Provide the [x, y] coordinate of the cell's center where the given text is located.  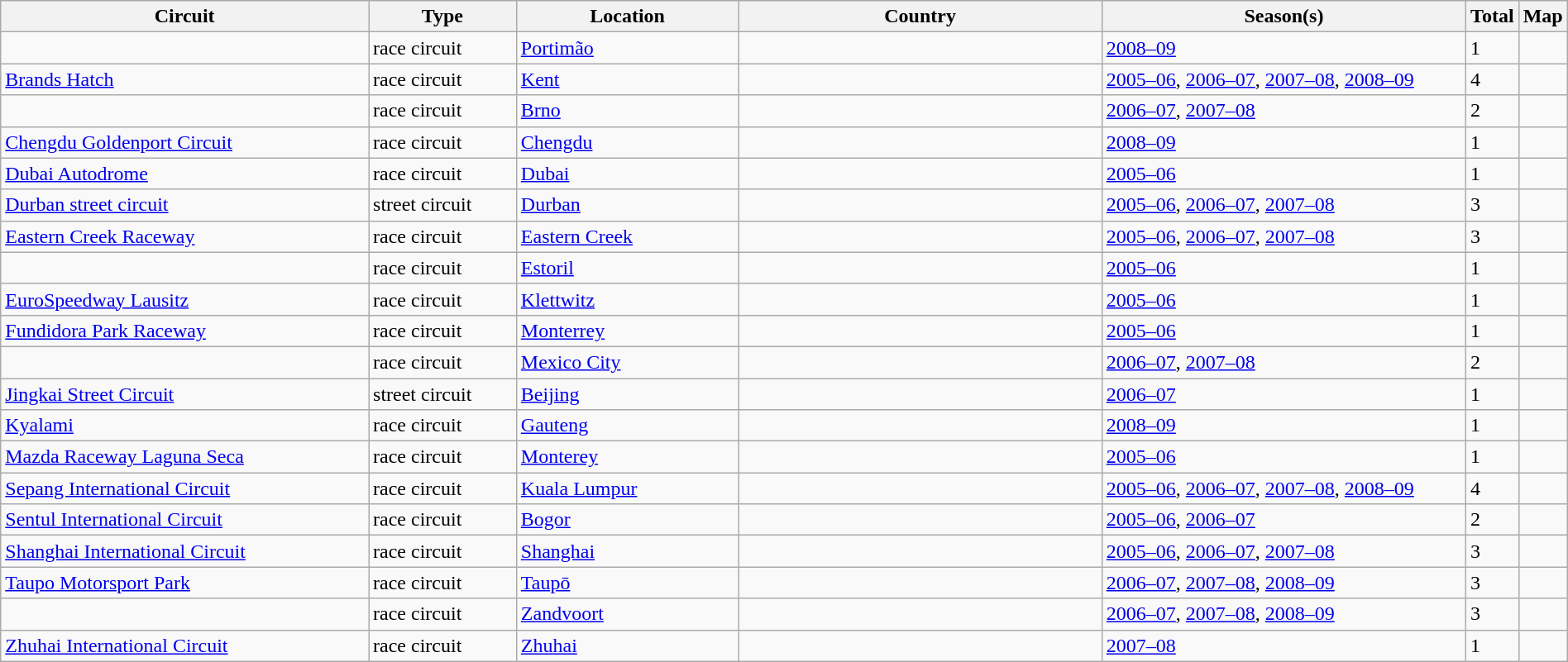
Bogor [627, 520]
Shanghai International Circuit [185, 551]
Sentul International Circuit [185, 520]
Brno [627, 111]
Estoril [627, 268]
Portimão [627, 48]
Gauteng [627, 426]
Chengdu Goldenport Circuit [185, 142]
Eastern Creek Raceway [185, 236]
Klettwitz [627, 299]
Shanghai [627, 551]
Mazda Raceway Laguna Seca [185, 457]
Circuit [185, 17]
Map [1543, 17]
Season(s) [1284, 17]
Dubai [627, 174]
Brands Hatch [185, 79]
Zhuhai [627, 645]
Durban street circuit [185, 205]
Zhuhai International Circuit [185, 645]
Country [920, 17]
Eastern Creek [627, 236]
Mexico City [627, 362]
Durban [627, 205]
Sepang International Circuit [185, 488]
Kent [627, 79]
Dubai Autodrome [185, 174]
Beijing [627, 394]
Monterrey [627, 331]
Taupō [627, 583]
Fundidora Park Raceway [185, 331]
Type [443, 17]
2005–06, 2006–07 [1284, 520]
Zandvoort [627, 614]
2006–07 [1284, 394]
Monterey [627, 457]
Location [627, 17]
Taupo Motorsport Park [185, 583]
Kyalami [185, 426]
Chengdu [627, 142]
Kuala Lumpur [627, 488]
EuroSpeedway Lausitz [185, 299]
2007–08 [1284, 645]
Jingkai Street Circuit [185, 394]
Total [1493, 17]
